Scan for the cell matching the given text and deliver its [X, Y] coordinate at center. 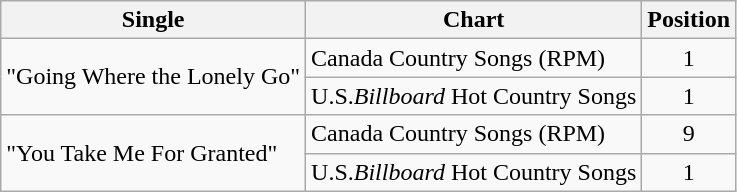
"You Take Me For Granted" [154, 153]
"Going Where the Lonely Go" [154, 77]
9 [689, 134]
Chart [474, 20]
Position [689, 20]
Single [154, 20]
